From the cell containing the given text, extract its center point as [X, Y] coordinate. 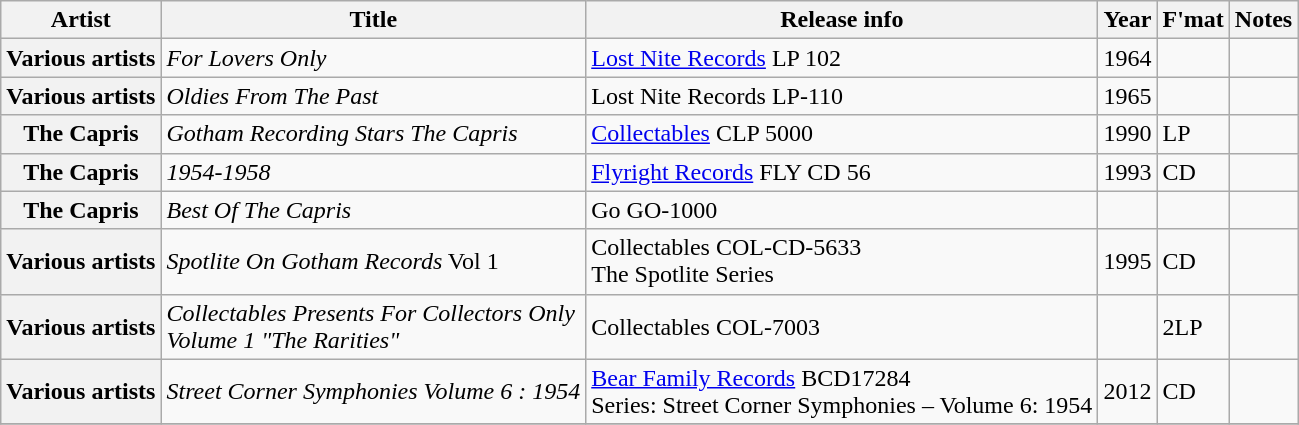
F'mat [1193, 20]
Oldies From The Past [374, 96]
Flyright Records FLY CD 56 [842, 172]
1995 [1128, 262]
Go GO-1000 [842, 210]
Street Corner Symphonies Volume 6 : 1954 [374, 392]
Best Of The Capris [374, 210]
Year [1128, 20]
Spotlite On Gotham Records Vol 1 [374, 262]
Collectables COL-CD-5633The Spotlite Series [842, 262]
2012 [1128, 392]
Bear Family Records BCD17284Series: Street Corner Symphonies – Volume 6: 1954 [842, 392]
1993 [1128, 172]
Release info [842, 20]
1965 [1128, 96]
Artist [81, 20]
1954-1958 [374, 172]
Collectables COL-7003 [842, 326]
1964 [1128, 58]
Collectables CLP 5000 [842, 134]
1990 [1128, 134]
2LP [1193, 326]
Lost Nite Records LP 102 [842, 58]
LP [1193, 134]
Collectables Presents For Collectors OnlyVolume 1 "The Rarities" [374, 326]
For Lovers Only [374, 58]
Gotham Recording Stars The Capris [374, 134]
Notes [1263, 20]
Lost Nite Records LP-110 [842, 96]
Title [374, 20]
